Detect which cell encompasses the target text, then output its [X, Y] center coordinate. 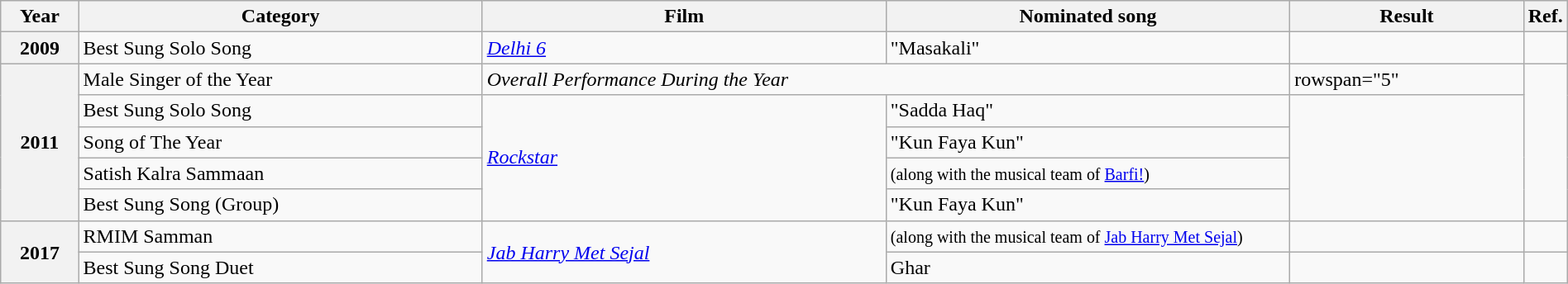
Male Singer of the Year [280, 79]
2011 [40, 142]
(along with the musical team of Jab Harry Met Sejal) [1088, 236]
Satish Kalra Sammaan [280, 173]
"Masakali" [1088, 48]
Best Sung Song (Group) [280, 205]
RMIM Samman [280, 236]
"Sadda Haq" [1088, 111]
Best Sung Song Duet [280, 267]
Category [280, 17]
Rockstar [684, 158]
2009 [40, 48]
Result [1407, 17]
Nominated song [1088, 17]
Ref. [1545, 17]
Year [40, 17]
2017 [40, 252]
Overall Performance During the Year [886, 79]
Jab Harry Met Sejal [684, 252]
Film [684, 17]
rowspan="5" [1407, 79]
Delhi 6 [684, 48]
(along with the musical team of Barfi!) [1088, 173]
Ghar [1088, 267]
Song of The Year [280, 142]
